Pinpoint the cell where the given text exists, returning its [x, y] midpoint coordinate. 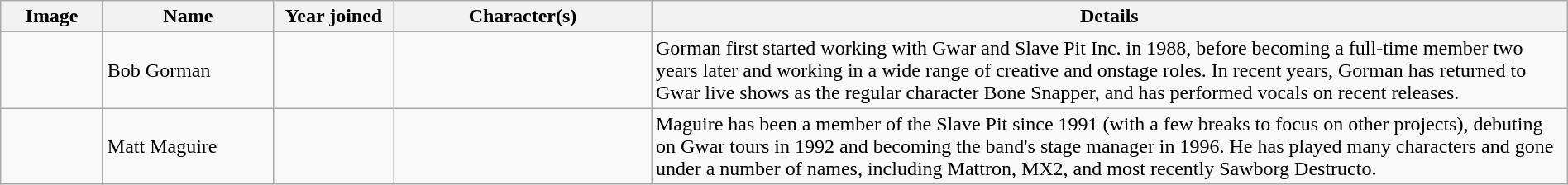
Matt Maguire [188, 146]
Name [188, 17]
Bob Gorman [188, 70]
Image [52, 17]
Details [1110, 17]
Year joined [333, 17]
Character(s) [523, 17]
